Return [X, Y] of the center of cell containing provided text 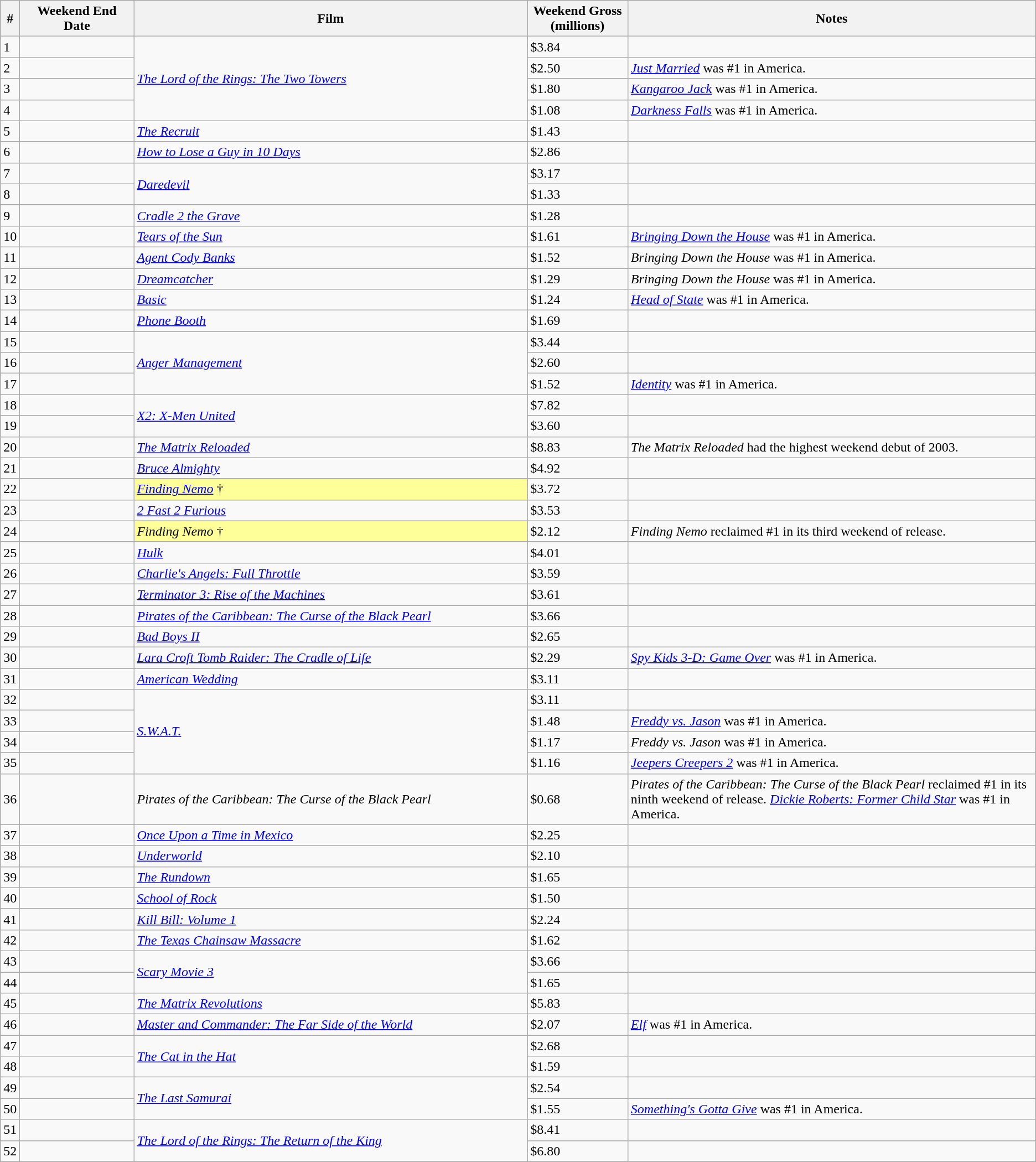
$3.17 [578, 173]
7 [10, 173]
$4.92 [578, 468]
43 [10, 961]
32 [10, 700]
8 [10, 194]
$8.83 [578, 447]
$1.29 [578, 278]
29 [10, 637]
$2.24 [578, 919]
$1.62 [578, 940]
$1.59 [578, 1067]
42 [10, 940]
Film [331, 19]
15 [10, 342]
38 [10, 856]
Notes [831, 19]
44 [10, 982]
2 Fast 2 Furious [331, 510]
The Texas Chainsaw Massacre [331, 940]
$1.50 [578, 898]
Agent Cody Banks [331, 257]
$2.65 [578, 637]
16 [10, 363]
The Matrix Revolutions [331, 1004]
$5.83 [578, 1004]
$2.12 [578, 531]
Kill Bill: Volume 1 [331, 919]
Weekend Gross (millions) [578, 19]
The Lord of the Rings: The Two Towers [331, 79]
Bruce Almighty [331, 468]
$3.84 [578, 47]
Anger Management [331, 363]
$1.17 [578, 742]
$3.61 [578, 594]
Tears of the Sun [331, 236]
1 [10, 47]
$1.28 [578, 215]
Weekend End Date [77, 19]
$1.16 [578, 763]
39 [10, 877]
Terminator 3: Rise of the Machines [331, 594]
$1.33 [578, 194]
The Last Samurai [331, 1098]
41 [10, 919]
10 [10, 236]
$1.69 [578, 321]
Just Married was #1 in America. [831, 68]
$2.60 [578, 363]
20 [10, 447]
6 [10, 152]
$2.54 [578, 1088]
Kangaroo Jack was #1 in America. [831, 89]
3 [10, 89]
Daredevil [331, 184]
American Wedding [331, 679]
$1.08 [578, 110]
49 [10, 1088]
19 [10, 426]
17 [10, 384]
$2.07 [578, 1025]
Scary Movie 3 [331, 972]
9 [10, 215]
$2.50 [578, 68]
The Rundown [331, 877]
48 [10, 1067]
$3.44 [578, 342]
Hulk [331, 552]
40 [10, 898]
$4.01 [578, 552]
$2.25 [578, 835]
33 [10, 721]
Bad Boys II [331, 637]
The Lord of the Rings: The Return of the King [331, 1140]
Master and Commander: The Far Side of the World [331, 1025]
School of Rock [331, 898]
The Matrix Reloaded had the highest weekend debut of 2003. [831, 447]
47 [10, 1046]
13 [10, 300]
$1.80 [578, 89]
S.W.A.T. [331, 732]
Dreamcatcher [331, 278]
45 [10, 1004]
Cradle 2 the Grave [331, 215]
36 [10, 799]
30 [10, 658]
Underworld [331, 856]
$3.53 [578, 510]
21 [10, 468]
Identity was #1 in America. [831, 384]
How to Lose a Guy in 10 Days [331, 152]
52 [10, 1151]
4 [10, 110]
$6.80 [578, 1151]
11 [10, 257]
$1.55 [578, 1109]
Jeepers Creepers 2 was #1 in America. [831, 763]
Something's Gotta Give was #1 in America. [831, 1109]
50 [10, 1109]
18 [10, 405]
$1.48 [578, 721]
Elf was #1 in America. [831, 1025]
51 [10, 1130]
2 [10, 68]
$0.68 [578, 799]
35 [10, 763]
$2.10 [578, 856]
$2.29 [578, 658]
12 [10, 278]
24 [10, 531]
$2.86 [578, 152]
X2: X-Men United [331, 416]
The Recruit [331, 131]
Basic [331, 300]
28 [10, 616]
$1.43 [578, 131]
Once Upon a Time in Mexico [331, 835]
$1.24 [578, 300]
26 [10, 573]
# [10, 19]
Darkness Falls was #1 in America. [831, 110]
Lara Croft Tomb Raider: The Cradle of Life [331, 658]
Spy Kids 3-D: Game Over was #1 in America. [831, 658]
31 [10, 679]
Finding Nemo reclaimed #1 in its third weekend of release. [831, 531]
$2.68 [578, 1046]
$1.61 [578, 236]
22 [10, 489]
Head of State was #1 in America. [831, 300]
The Matrix Reloaded [331, 447]
Phone Booth [331, 321]
25 [10, 552]
34 [10, 742]
37 [10, 835]
$3.60 [578, 426]
23 [10, 510]
Charlie's Angels: Full Throttle [331, 573]
$3.72 [578, 489]
5 [10, 131]
46 [10, 1025]
27 [10, 594]
$3.59 [578, 573]
The Cat in the Hat [331, 1056]
$8.41 [578, 1130]
14 [10, 321]
$7.82 [578, 405]
